Return the (x, y) coordinate for the center point of the cell that contains the specified text.  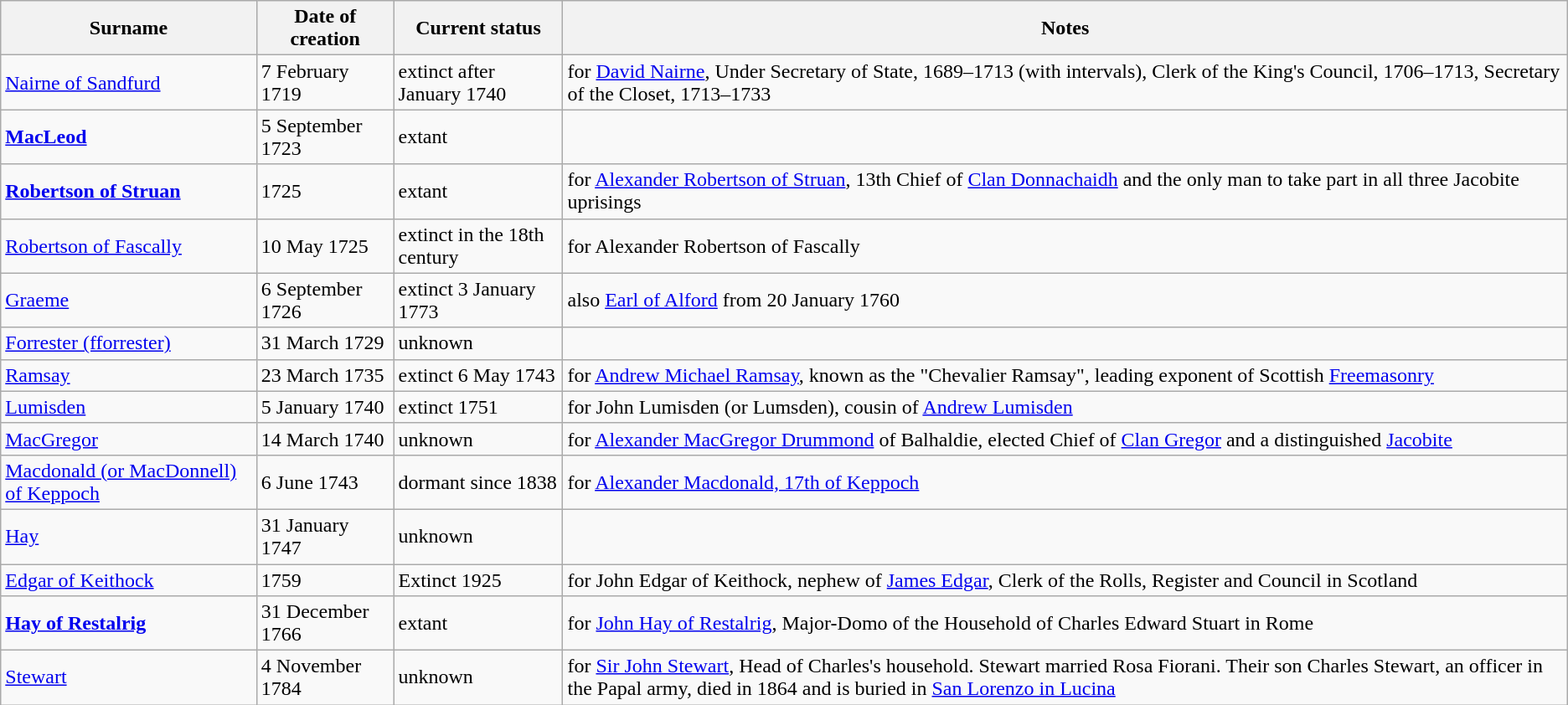
Surname (129, 28)
Forrester (fforrester) (129, 343)
MacLeod (129, 137)
for Alexander Macdonald, 17th of Keppoch (1065, 482)
Ramsay (129, 375)
14 March 1740 (325, 439)
Robertson of Fascally (129, 246)
Edgar of Keithock (129, 580)
6 June 1743 (325, 482)
Hay of Restalrig (129, 623)
extinct after January 1740 (478, 82)
Current status (478, 28)
also Earl of Alford from 20 January 1760 (1065, 300)
Extinct 1925 (478, 580)
Lumisden (129, 407)
extinct 3 January 1773 (478, 300)
extinct 1751 (478, 407)
extinct 6 May 1743 (478, 375)
for John Edgar of Keithock, nephew of James Edgar, Clerk of the Rolls, Register and Council in Scotland (1065, 580)
Graeme (129, 300)
Hay (129, 536)
4 November 1784 (325, 678)
for John Lumisden (or Lumsden), cousin of Andrew Lumisden (1065, 407)
MacGregor (129, 439)
5 September 1723 (325, 137)
Robertson of Struan (129, 191)
for Alexander Robertson of Struan, 13th Chief of Clan Donnachaidh and the only man to take part in all three Jacobite uprisings (1065, 191)
for John Hay of Restalrig, Major-Domo of the Household of Charles Edward Stuart in Rome (1065, 623)
Notes (1065, 28)
7 February 1719 (325, 82)
5 January 1740 (325, 407)
1725 (325, 191)
31 December 1766 (325, 623)
31 March 1729 (325, 343)
1759 (325, 580)
for Alexander Robertson of Fascally (1065, 246)
10 May 1725 (325, 246)
Nairne of Sandfurd (129, 82)
23 March 1735 (325, 375)
for David Nairne, Under Secretary of State, 1689–1713 (with intervals), Clerk of the King's Council, 1706–1713, Secretary of the Closet, 1713–1733 (1065, 82)
Date of creation (325, 28)
31 January 1747 (325, 536)
for Alexander MacGregor Drummond of Balhaldie, elected Chief of Clan Gregor and a distinguished Jacobite (1065, 439)
extinct in the 18th century (478, 246)
dormant since 1838 (478, 482)
6 September 1726 (325, 300)
Macdonald (or MacDonnell) of Keppoch (129, 482)
for Andrew Michael Ramsay, known as the "Chevalier Ramsay", leading exponent of Scottish Freemasonry (1065, 375)
Stewart (129, 678)
